Pinpoint the cell where the given text exists, returning its (X, Y) midpoint coordinate. 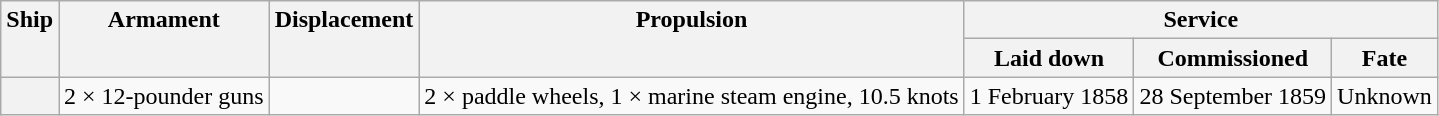
Ship (30, 39)
Laid down (1049, 58)
Commissioned (1233, 58)
Fate (1385, 58)
1 February 1858 (1049, 96)
Service (1200, 20)
2 × 12-pounder guns (164, 96)
Displacement (344, 39)
Armament (164, 39)
Unknown (1385, 96)
2 × paddle wheels, 1 × marine steam engine, 10.5 knots (692, 96)
28 September 1859 (1233, 96)
Propulsion (692, 39)
